Detect which cell encompasses the target text, then output its (X, Y) center coordinate. 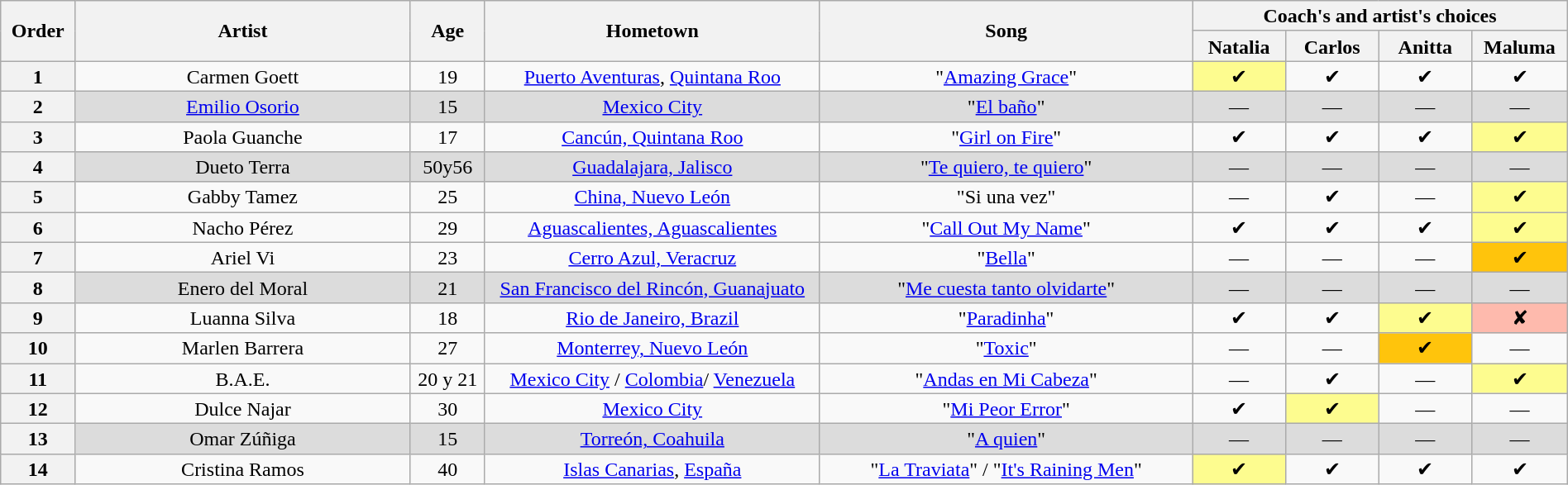
Dueto Terra (243, 167)
Coach's and artist's choices (1379, 17)
Natalia (1239, 46)
Monterrey, Nuevo León (652, 349)
"La Traviata" / "It's Raining Men" (1006, 469)
25 (447, 197)
"Amazing Grace" (1006, 76)
5 (38, 197)
Nacho Pérez (243, 228)
Song (1006, 31)
Rio de Janeiro, Brazil (652, 317)
"Me cuesta tanto olvidarte" (1006, 288)
Maluma (1520, 46)
50y56 (447, 167)
Omar Zúñiga (243, 440)
4 (38, 167)
Order (38, 31)
Dulce Najar (243, 408)
8 (38, 288)
30 (447, 408)
Mexico City / Colombia/ Venezuela (652, 378)
Cancún, Quintana Roo (652, 137)
Age (447, 31)
"Te quiero, te quiero" (1006, 167)
"Toxic" (1006, 349)
7 (38, 258)
14 (38, 469)
13 (38, 440)
23 (447, 258)
✘ (1520, 317)
Islas Canarias, España (652, 469)
Artist (243, 31)
Hometown (652, 31)
Puerto Aventuras, Quintana Roo (652, 76)
27 (447, 349)
Carlos (1331, 46)
21 (447, 288)
"Girl on Fire" (1006, 137)
20 y 21 (447, 378)
Aguascalientes, Aguascalientes (652, 228)
"El baño" (1006, 106)
Marlen Barrera (243, 349)
"Call Out My Name" (1006, 228)
"A quien" (1006, 440)
"Paradinha" (1006, 317)
San Francisco del Rincón, Guanajuato (652, 288)
12 (38, 408)
"Mi Peor Error" (1006, 408)
17 (447, 137)
19 (447, 76)
Guadalajara, Jalisco (652, 167)
Cristina Ramos (243, 469)
Ariel Vi (243, 258)
40 (447, 469)
B.A.E. (243, 378)
2 (38, 106)
Torreón, Coahuila (652, 440)
Anitta (1426, 46)
29 (447, 228)
China, Nuevo León (652, 197)
Paola Guanche (243, 137)
Carmen Goett (243, 76)
Cerro Azul, Veracruz (652, 258)
6 (38, 228)
"Si una vez" (1006, 197)
"Andas en Mi Cabeza" (1006, 378)
Emilio Osorio (243, 106)
3 (38, 137)
Gabby Tamez (243, 197)
Enero del Moral (243, 288)
Luanna Silva (243, 317)
1 (38, 76)
11 (38, 378)
"Bella" (1006, 258)
9 (38, 317)
18 (447, 317)
10 (38, 349)
